Capture the cell that displays the provided text and extract its (x, y) central coordinate. 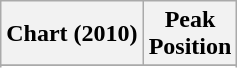
PeakPosition (190, 34)
Chart (2010) (72, 34)
